Provide the [x, y] coordinate of the cell's center where the given text is located.  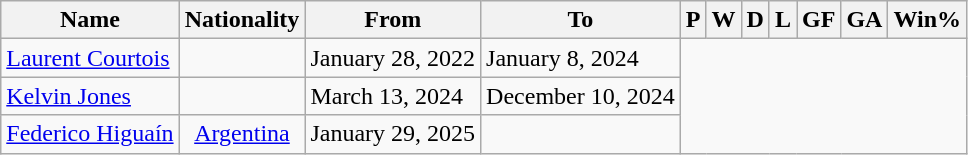
From [393, 20]
January 29, 2025 [393, 134]
March 13, 2024 [393, 96]
D [755, 20]
Name [90, 20]
January 8, 2024 [581, 58]
P [693, 20]
GA [864, 20]
To [581, 20]
Nationality [242, 20]
December 10, 2024 [581, 96]
L [782, 20]
January 28, 2022 [393, 58]
W [724, 20]
GF [818, 20]
Federico Higuaín [90, 134]
Laurent Courtois [90, 58]
Argentina [242, 134]
Win% [928, 20]
Kelvin Jones [90, 96]
